Capture the cell that displays the provided text and extract its (X, Y) central coordinate. 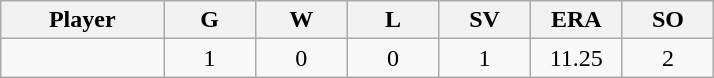
2 (668, 58)
ERA (576, 20)
SO (668, 20)
Player (82, 20)
W (301, 20)
G (210, 20)
SV (485, 20)
11.25 (576, 58)
L (393, 20)
